Detect which cell encompasses the target text, then output its [X, Y] center coordinate. 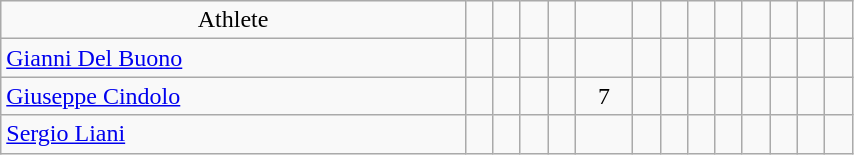
Gianni Del Buono [234, 58]
Sergio Liani [234, 134]
7 [604, 96]
Giuseppe Cindolo [234, 96]
Athlete [234, 20]
